Find where the given text appears and provide that cell's center as [x, y] coordinate. 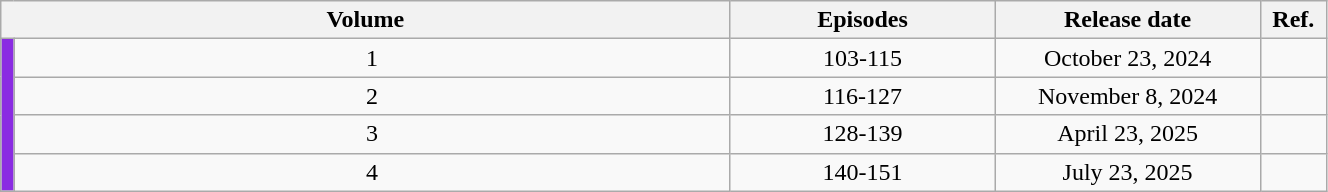
103-115 [862, 58]
3 [372, 134]
1 [372, 58]
Ref. [1293, 20]
Release date [1128, 20]
July 23, 2025 [1128, 172]
April 23, 2025 [1128, 134]
Volume [366, 20]
Episodes [862, 20]
128-139 [862, 134]
4 [372, 172]
October 23, 2024 [1128, 58]
November 8, 2024 [1128, 96]
2 [372, 96]
116-127 [862, 96]
140-151 [862, 172]
